Find where the given text appears and provide that cell's center as (X, Y) coordinate. 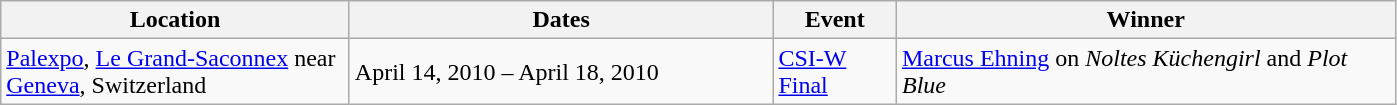
Dates (561, 20)
Marcus Ehning on Noltes Küchengirl and Plot Blue (1146, 72)
Winner (1146, 20)
Palexpo, Le Grand-Saconnex near Geneva, Switzerland (176, 72)
CSI-W Final (835, 72)
Location (176, 20)
Event (835, 20)
April 14, 2010 – April 18, 2010 (561, 72)
